Locate the cell with the specified text and output its (x, y) center coordinate. 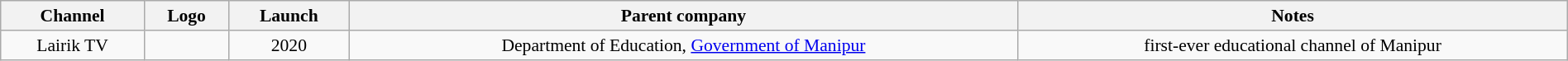
first-ever educational channel of Manipur (1293, 45)
Logo (186, 16)
Launch (289, 16)
Notes (1293, 16)
Lairik TV (73, 45)
Department of Education, Government of Manipur (683, 45)
Parent company (683, 16)
2020 (289, 45)
Channel (73, 16)
